Extract the (x, y) coordinate from the center of the cell holding the provided text.  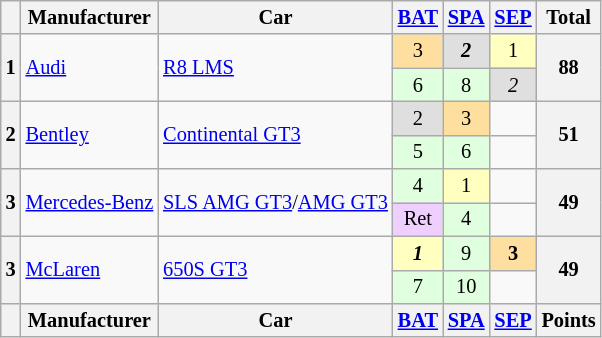
Points (569, 320)
R8 LMS (276, 68)
5 (418, 152)
Bentley (90, 134)
9 (466, 253)
Audi (90, 68)
McLaren (90, 270)
51 (569, 134)
Ret (418, 219)
SLS AMG GT3/AMG GT3 (276, 202)
650S GT3 (276, 270)
8 (466, 85)
Total (569, 17)
88 (569, 68)
Continental GT3 (276, 134)
Mercedes-Benz (90, 202)
10 (466, 287)
7 (418, 287)
